Detect which cell encompasses the target text, then output its [X, Y] center coordinate. 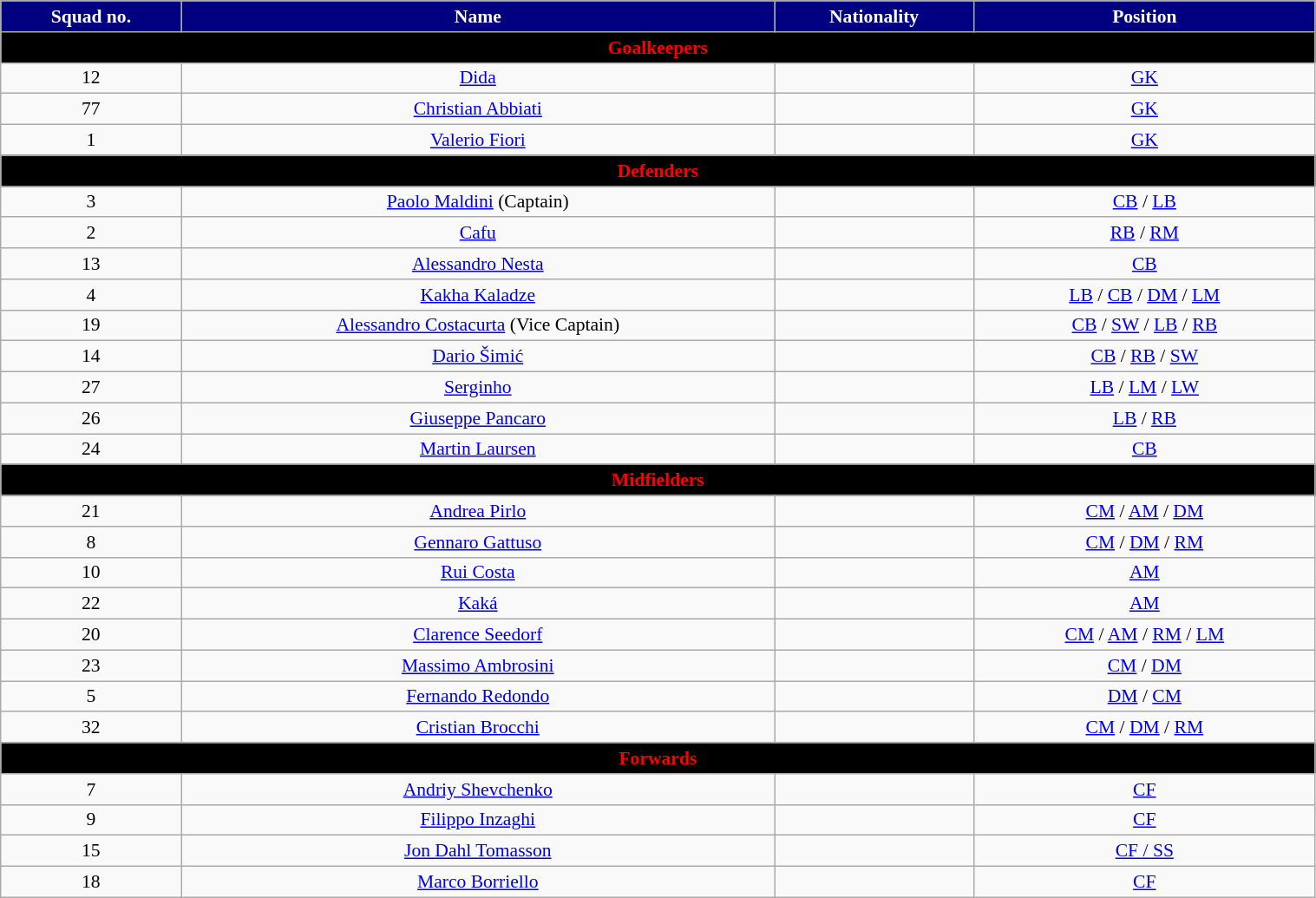
LB / CB / DM / LM [1145, 295]
12 [91, 78]
10 [91, 573]
CM / AM / DM [1145, 511]
3 [91, 202]
CF / SS [1145, 851]
4 [91, 295]
2 [91, 233]
7 [91, 790]
Goalkeepers [658, 48]
Alessandro Nesta [478, 264]
LB / LM / LW [1145, 388]
15 [91, 851]
Andriy Shevchenko [478, 790]
DM / CM [1145, 697]
CB / RB / SW [1145, 357]
27 [91, 388]
Midfielders [658, 481]
Giuseppe Pancaro [478, 418]
Alessandro Costacurta (Vice Captain) [478, 325]
CM / AM / RM / LM [1145, 635]
Paolo Maldini (Captain) [478, 202]
RB / RM [1145, 233]
Jon Dahl Tomasson [478, 851]
Christian Abbiati [478, 109]
8 [91, 542]
23 [91, 665]
Clarence Seedorf [478, 635]
Serginho [478, 388]
Valerio Fiori [478, 141]
22 [91, 604]
9 [91, 820]
Forwards [658, 758]
Massimo Ambrosini [478, 665]
26 [91, 418]
Marco Borriello [478, 882]
Position [1145, 16]
1 [91, 141]
Martin Laursen [478, 449]
Rui Costa [478, 573]
CM / DM [1145, 665]
CB / SW / LB / RB [1145, 325]
19 [91, 325]
LB / RB [1145, 418]
Dida [478, 78]
5 [91, 697]
32 [91, 728]
Gennaro Gattuso [478, 542]
21 [91, 511]
Squad no. [91, 16]
Fernando Redondo [478, 697]
Andrea Pirlo [478, 511]
Cristian Brocchi [478, 728]
Nationality [874, 16]
13 [91, 264]
77 [91, 109]
Cafu [478, 233]
Filippo Inzaghi [478, 820]
18 [91, 882]
Kaká [478, 604]
24 [91, 449]
Kakha Kaladze [478, 295]
20 [91, 635]
CB / LB [1145, 202]
Name [478, 16]
Defenders [658, 171]
14 [91, 357]
Dario Šimić [478, 357]
